Detect which cell encompasses the target text, then output its [x, y] center coordinate. 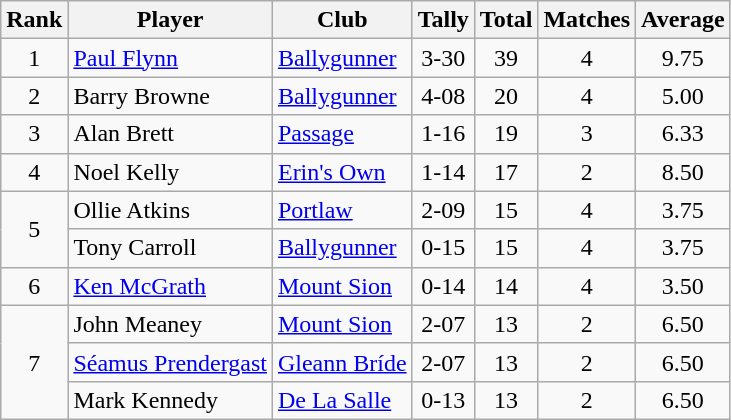
Tony Carroll [170, 248]
Séamus Prendergast [170, 362]
Paul Flynn [170, 58]
19 [506, 134]
4-08 [443, 96]
Portlaw [342, 210]
De La Salle [342, 400]
0-13 [443, 400]
5.00 [684, 96]
Mark Kennedy [170, 400]
Gleann Bríde [342, 362]
Average [684, 20]
Passage [342, 134]
John Meaney [170, 324]
1 [34, 58]
Total [506, 20]
17 [506, 172]
Erin's Own [342, 172]
3.50 [684, 286]
9.75 [684, 58]
6.33 [684, 134]
Ollie Atkins [170, 210]
7 [34, 362]
8.50 [684, 172]
Tally [443, 20]
Player [170, 20]
3-30 [443, 58]
39 [506, 58]
Noel Kelly [170, 172]
Matches [587, 20]
0-15 [443, 248]
2-09 [443, 210]
5 [34, 229]
20 [506, 96]
1-14 [443, 172]
6 [34, 286]
Barry Browne [170, 96]
Alan Brett [170, 134]
Club [342, 20]
Ken McGrath [170, 286]
14 [506, 286]
1-16 [443, 134]
0-14 [443, 286]
Rank [34, 20]
